From the cell containing the given text, extract its center point as (x, y) coordinate. 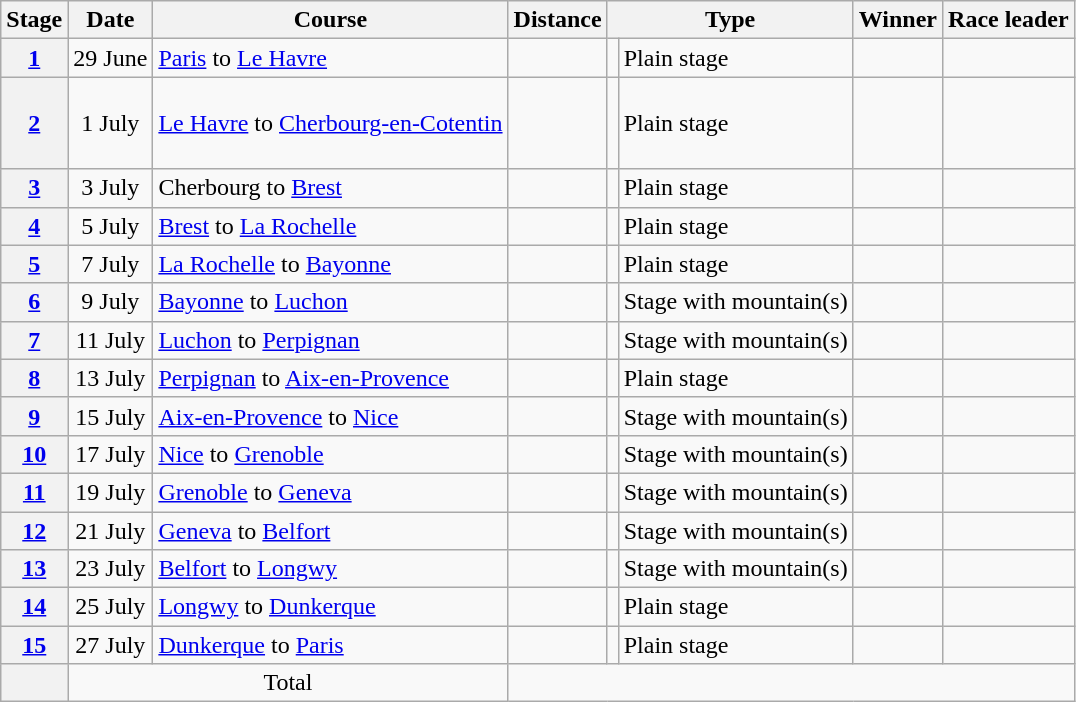
4 (34, 226)
Course (330, 20)
Perpignan to Aix-en-Provence (330, 378)
8 (34, 378)
14 (34, 607)
9 July (110, 302)
9 (34, 416)
1 July (110, 123)
Nice to Grenoble (330, 454)
Stage (34, 20)
2 (34, 123)
13 July (110, 378)
10 (34, 454)
Bayonne to Luchon (330, 302)
29 June (110, 58)
Geneva to Belfort (330, 531)
7 (34, 340)
17 July (110, 454)
Brest to La Rochelle (330, 226)
21 July (110, 531)
Luchon to Perpignan (330, 340)
Paris to Le Havre (330, 58)
Grenoble to Geneva (330, 492)
1 (34, 58)
Distance (558, 20)
Le Havre to Cherbourg-en-Cotentin (330, 123)
27 July (110, 645)
La Rochelle to Bayonne (330, 264)
Winner (898, 20)
3 July (110, 188)
25 July (110, 607)
5 July (110, 226)
13 (34, 569)
Type (730, 20)
Date (110, 20)
11 July (110, 340)
6 (34, 302)
12 (34, 531)
15 (34, 645)
Total (288, 683)
Aix-en-Provence to Nice (330, 416)
Longwy to Dunkerque (330, 607)
19 July (110, 492)
3 (34, 188)
15 July (110, 416)
23 July (110, 569)
5 (34, 264)
Dunkerque to Paris (330, 645)
Cherbourg to Brest (330, 188)
Race leader (1009, 20)
7 July (110, 264)
11 (34, 492)
Belfort to Longwy (330, 569)
